Detect which cell encompasses the target text, then output its [x, y] center coordinate. 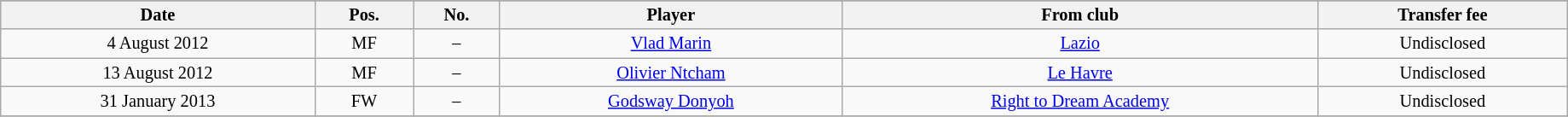
FW [364, 101]
31 January 2013 [158, 101]
Le Havre [1080, 73]
Right to Dream Academy [1080, 101]
Pos. [364, 15]
Godsway Donyoh [671, 101]
No. [457, 15]
4 August 2012 [158, 44]
Olivier Ntcham [671, 73]
Player [671, 15]
From club [1080, 15]
Date [158, 15]
Lazio [1080, 44]
Vlad Marin [671, 44]
13 August 2012 [158, 73]
Transfer fee [1443, 15]
